Return the [X, Y] coordinate for the center point of the cell that contains the specified text.  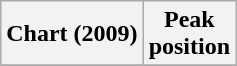
Peakposition [189, 34]
Chart (2009) [72, 34]
